Scan for the cell matching the given text and deliver its [X, Y] coordinate at center. 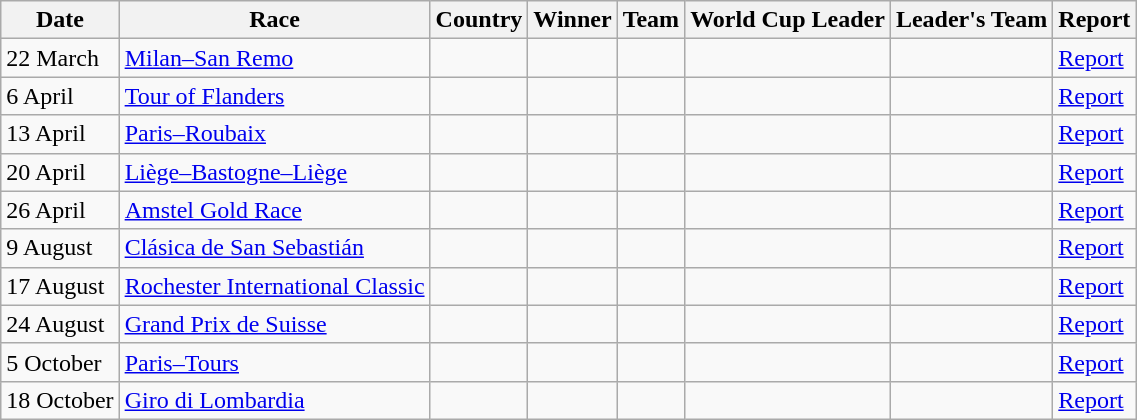
Rochester International Classic [274, 286]
Liège–Bastogne–Liège [274, 172]
13 April [60, 134]
Country [479, 20]
Tour of Flanders [274, 96]
22 March [60, 58]
18 October [60, 400]
Team [651, 20]
17 August [60, 286]
Race [274, 20]
9 August [60, 248]
Giro di Lombardia [274, 400]
Leader's Team [971, 20]
26 April [60, 210]
Paris–Tours [274, 362]
Winner [572, 20]
World Cup Leader [788, 20]
5 October [60, 362]
Grand Prix de Suisse [274, 324]
Paris–Roubaix [274, 134]
Clásica de San Sebastián [274, 248]
Amstel Gold Race [274, 210]
6 April [60, 96]
24 August [60, 324]
Date [60, 20]
20 April [60, 172]
Milan–San Remo [274, 58]
